Pinpoint the cell where the given text exists, returning its (X, Y) midpoint coordinate. 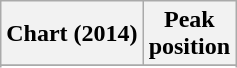
Chart (2014) (72, 34)
Peakposition (189, 34)
